Return the (X, Y) coordinate for the center point of the cell that contains the specified text.  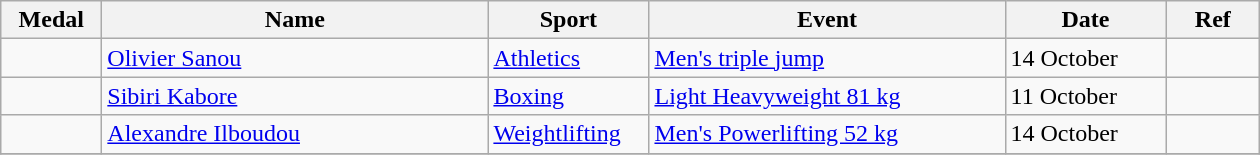
11 October (1086, 96)
Alexandre Ilboudou (295, 134)
Men's Powerlifting 52 kg (827, 134)
Date (1086, 20)
Event (827, 20)
Ref (1213, 20)
Athletics (568, 58)
Men's triple jump (827, 58)
Sport (568, 20)
Medal (52, 20)
Boxing (568, 96)
Olivier Sanou (295, 58)
Weightlifting (568, 134)
Sibiri Kabore (295, 96)
Light Heavyweight 81 kg (827, 96)
Name (295, 20)
